For the text-containing cell, return its midpoint in [x, y] coordinate format. 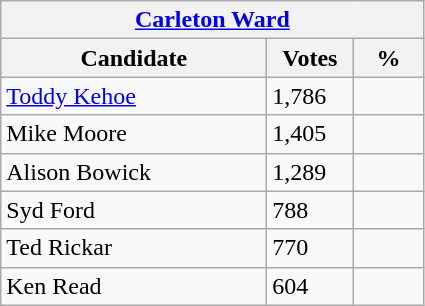
Ken Read [134, 286]
Alison Bowick [134, 172]
604 [310, 286]
% [388, 58]
788 [310, 210]
Toddy Kehoe [134, 96]
Syd Ford [134, 210]
1,786 [310, 96]
Candidate [134, 58]
Carleton Ward [212, 20]
1,405 [310, 134]
1,289 [310, 172]
Votes [310, 58]
Ted Rickar [134, 248]
Mike Moore [134, 134]
770 [310, 248]
